Output the (X, Y) coordinate of the center of the cell containing the given text.  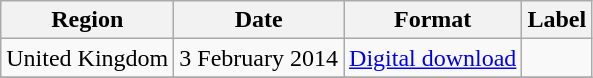
Region (88, 20)
Label (557, 20)
Format (433, 20)
United Kingdom (88, 58)
Digital download (433, 58)
Date (259, 20)
3 February 2014 (259, 58)
